Return (x, y) of the center of cell containing provided text 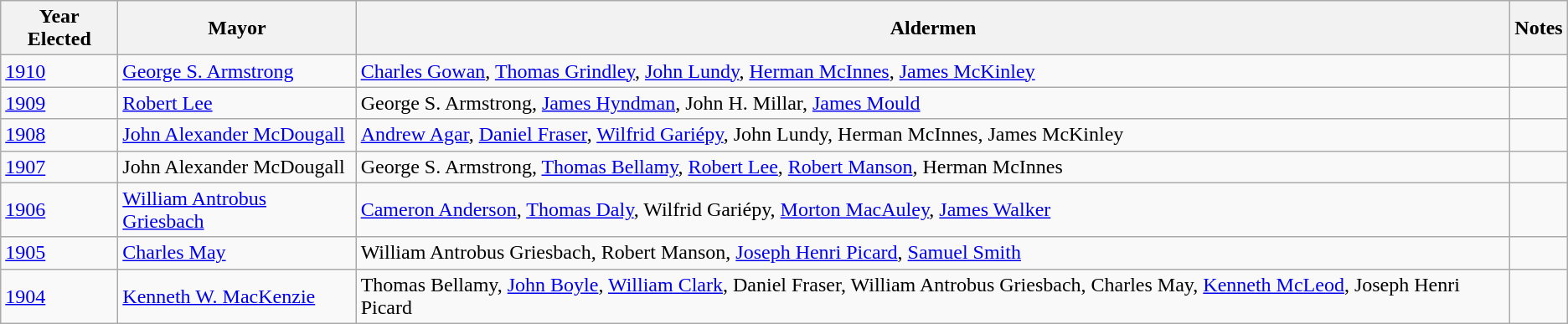
Thomas Bellamy, John Boyle, William Clark, Daniel Fraser, William Antrobus Griesbach, Charles May, Kenneth McLeod, Joseph Henri Picard (933, 296)
1910 (59, 71)
George S. Armstrong (237, 71)
1906 (59, 209)
1908 (59, 135)
1909 (59, 103)
Andrew Agar, Daniel Fraser, Wilfrid Gariépy, John Lundy, Herman McInnes, James McKinley (933, 135)
1907 (59, 167)
Kenneth W. MacKenzie (237, 296)
Mayor (237, 28)
Aldermen (933, 28)
1904 (59, 296)
George S. Armstrong, James Hyndman, John H. Millar, James Mould (933, 103)
Charles May (237, 253)
William Antrobus Griesbach (237, 209)
Notes (1539, 28)
Year Elected (59, 28)
Charles Gowan, Thomas Grindley, John Lundy, Herman McInnes, James McKinley (933, 71)
George S. Armstrong, Thomas Bellamy, Robert Lee, Robert Manson, Herman McInnes (933, 167)
Cameron Anderson, Thomas Daly, Wilfrid Gariépy, Morton MacAuley, James Walker (933, 209)
1905 (59, 253)
William Antrobus Griesbach, Robert Manson, Joseph Henri Picard, Samuel Smith (933, 253)
Robert Lee (237, 103)
